Locate the cell with the specified text and output its [x, y] center coordinate. 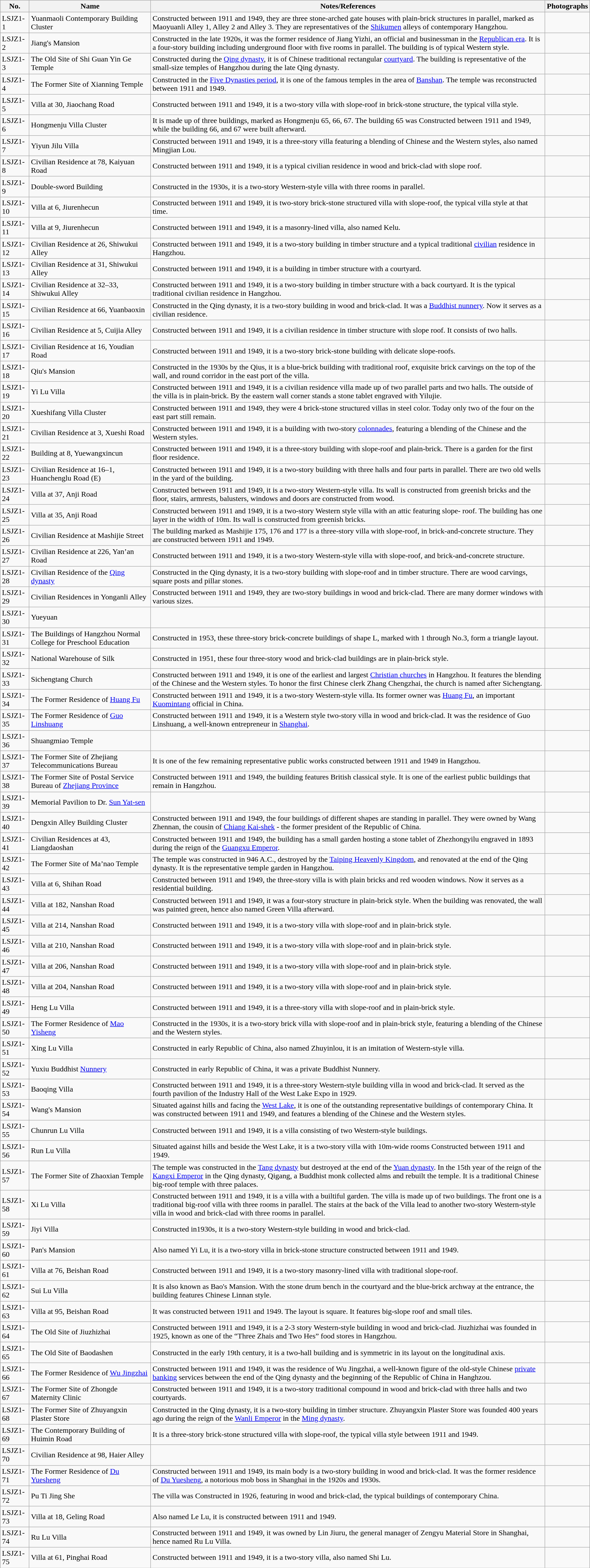
LSJZ1-31 [15, 638]
Yiyun Jilu Villa [90, 146]
Constructed between 1911 and 1949, they are two-story buildings in wood and brick-clad. There are many dormer windows with various sizes. [348, 597]
LSJZ1-2 [15, 43]
LSJZ1-64 [15, 1332]
LSJZ1-28 [15, 576]
Constructed between 1911 and 1949, it is a three-story building with slope-roof and plain-brick. There is a garden for the first floor residence. [348, 453]
LSJZ1-61 [15, 1271]
Also named Le Lu, it is constructed between 1911 and 1949. [348, 1517]
LSJZ1-71 [15, 1476]
LSJZ1-68 [15, 1414]
Yi Lu Villa [90, 392]
Sichengtang Church [90, 679]
Constructed in1930s, it is a two-story Western-style building in wood and brick-clad. [348, 1229]
Yueyuan [90, 617]
LSJZ1-9 [15, 187]
Constructed in early Republic of China, it was a private Buddhist Nunnery. [348, 1069]
Villa at 76, Beishan Road [90, 1271]
LSJZ1-17 [15, 351]
It was constructed between 1911 and 1949. The layout is square. It features big-slope roof and small tiles. [348, 1312]
Villa at 214, Nanshan Road [90, 925]
LSJZ1-72 [15, 1496]
LSJZ1-33 [15, 679]
Civilian Residence at 98, Haier Alley [90, 1455]
LSJZ1-56 [15, 1151]
Constructed between 1911 and 1949, it is a two-story traditional compound in wood and brick-clad with three halls and two courtyards. [348, 1394]
Constructed between 1911 and 1949, it is a two-story masonry-lined villa with traditional slope-roof. [348, 1271]
LSJZ1-69 [15, 1435]
Sui Lu Villa [90, 1291]
Civilian Residence at 226, Yan’an Road [90, 556]
LSJZ1-38 [15, 781]
Xueshifang Villa Cluster [90, 412]
LSJZ1-34 [15, 699]
LSJZ1-29 [15, 597]
National Warehouse of Silk [90, 658]
Civilian Residence of the Qing dynasty [90, 576]
Constructed in 1953, these three-story brick-concrete buildings of shape L, marked with 1 through No.3, form a triangle layout. [348, 638]
LSJZ1-59 [15, 1229]
Chunrun Lu Villa [90, 1130]
Jiyi Villa [90, 1229]
The villa was Constructed in 1926, featuring in wood and brick-clad, the typical buildings of contemporary China. [348, 1496]
Constructed between 1911 and 1949, it was owned by Lin Jiuru, the general manager of Zengyu Material Store in Shanghai, hence named Ru Lu Villa. [348, 1537]
Constructed between 1911 and 1949, it is two-story brick-stone structured villa with slope-roof, the typical villa style at that time. [348, 207]
Villa at 182, Nanshan Road [90, 904]
Civilian Residence at 31, Shiwukui Alley [90, 269]
The Former Site of Ma’nao Temple [90, 863]
Run Lu Villa [90, 1151]
LSJZ1-73 [15, 1517]
The Old Site of Shi Guan Yin Ge Temple [90, 64]
Situated against hills and beside the West Lake, it is a two-story villa with 10m-wide rooms Constructed between 1911 and 1949. [348, 1151]
Pan's Mansion [90, 1250]
The Contemporary Building of Huimin Road [90, 1435]
The Buildings of Hangzhou Normal College for Preschool Education [90, 638]
The Former Site of Zhuyangxin Plaster Store [90, 1414]
Villa at 6, Jiurenhecun [90, 207]
LSJZ1-57 [15, 1175]
Xing Lu Villa [90, 1048]
Name [90, 6]
Also named Yi Lu, it is a two-story villa in brick-stone structure constructed between 1911 and 1949. [348, 1250]
Villa at 37, Anji Road [90, 494]
The Former Residence of Mao Yisheng [90, 1028]
Constructed between 1911 and 1949, it is a three-story villa with slope-roof and in plain-brick style. [348, 1007]
The Old Site of Jiuzhizhai [90, 1332]
Shuangmiao Temple [90, 740]
LSJZ1-15 [15, 310]
LSJZ1-55 [15, 1130]
LSJZ1-47 [15, 966]
LSJZ1-45 [15, 925]
Villa at 18, Geling Road [90, 1517]
Memorial Pavilion to Dr. Sun Yat-sen [90, 802]
LSJZ1-11 [15, 228]
LSJZ1-36 [15, 740]
Civilian Residence at 32–33, Shiwukui Alley [90, 289]
The Former Site of Postal Service Bureau of Zhejiang Province [90, 781]
Civilian Residence at 78, Kaiyuan Road [90, 166]
LSJZ1-39 [15, 802]
LSJZ1-1 [15, 23]
Villa at 206, Nanshan Road [90, 966]
Civilian Residence at 16–1, Huanchenglu Road (E) [90, 474]
The Former Site of Xianning Temple [90, 84]
Constructed between 1911 and 1949, it is a two-story Western-style villa with slope-roof, and brick-and-concrete structure. [348, 556]
Civilian Residences in Yonganli Alley [90, 597]
LSJZ1-27 [15, 556]
Constructed in the Qing dynasty, it is a two-story building in wood and brick-clad. It was a Buddhist nunnery. Now it serves as a civilian residence. [348, 310]
Qiu's Mansion [90, 371]
LSJZ1-53 [15, 1089]
LSJZ1-40 [15, 822]
Villa at 6, Shihan Road [90, 884]
The Former Site of Zhongde Maternity Clinic [90, 1394]
Dengxin Alley Building Cluster [90, 822]
Yuanmaoli Contemporary Building Cluster [90, 23]
LSJZ1-24 [15, 494]
Constructed between 1911 and 1949, it is a two-story brick-stone building with delicate slope-roofs. [348, 351]
Wang's Mansion [90, 1110]
LSJZ1-32 [15, 658]
LSJZ1-8 [15, 166]
LSJZ1-74 [15, 1537]
Constructed between 1911 and 1949, it is a typical civilian residence in wood and brick-clad with slope roof. [348, 166]
LSJZ1-25 [15, 515]
Baoqing Villa [90, 1089]
LSJZ1-52 [15, 1069]
Photographs [567, 6]
LSJZ1-43 [15, 884]
LSJZ1-50 [15, 1028]
LSJZ1-14 [15, 289]
LSJZ1-18 [15, 371]
Villa at 35, Anji Road [90, 515]
Civilian Residence at 66, Yuanbaoxin [90, 310]
LSJZ1-58 [15, 1204]
It is one of the few remaining representative public works constructed between 1911 and 1949 in Hangzhou. [348, 761]
It is a three-story brick-stone structured villa with slope-roof, the typical villa style between 1911 and 1949. [348, 1435]
LSJZ1-5 [15, 105]
LSJZ1-20 [15, 412]
LSJZ1-4 [15, 84]
LSJZ1-60 [15, 1250]
Constructed in the Five Dynasties period, it is one of the famous temples in the area of Banshan. The temple was reconstructed between 1911 and 1949. [348, 84]
LSJZ1-62 [15, 1291]
LSJZ1-48 [15, 987]
Constructed between 1911 and 1949, it is a building in timber structure with a courtyard. [348, 269]
Civilian Residences at 43, Liangdaoshan [90, 843]
The Old Site of Baodashen [90, 1353]
Constructed between 1911 and 1949, it is a three-story villa featuring a blending of Chinese and the Western styles, also named Mingjian Lou. [348, 146]
LSJZ1-30 [15, 617]
LSJZ1-44 [15, 904]
Villa at 61, Pinghai Road [90, 1558]
LSJZ1-49 [15, 1007]
Constructed between 1911 and 1949, it is a civilian residence in timber structure with slope roof. It consists of two halls. [348, 330]
Building at 8, Yuewangxincun [90, 453]
Constructed in the 1930s, it is a two-story Western-style villa with three rooms in parallel. [348, 187]
LSJZ1-6 [15, 125]
Villa at 30, Jiaochang Road [90, 105]
LSJZ1-42 [15, 863]
The Former Site of Zhaoxian Temple [90, 1175]
Villa at 204, Nanshan Road [90, 987]
Hongmenju Villa Cluster [90, 125]
LSJZ1-70 [15, 1455]
The Former Residence of Huang Fu [90, 699]
Constructed between 1911 and 1949, it is a two-story building in timber structure and a typical traditional civilian residence in Hangzhou. [348, 248]
LSJZ1-46 [15, 946]
LSJZ1-16 [15, 330]
Constructed in early Republic of China, also named Zhuyinlou, it is an imitation of Western-style villa. [348, 1048]
LSJZ1-21 [15, 433]
Constructed between 1911 and 1949, the building features British classical style. It is one of the earliest public buildings that remain in Hangzhou. [348, 781]
Constructed in 1951, these four three-story wood and brick-clad buildings are in plain-brick style. [348, 658]
Ru Lu Villa [90, 1537]
Constructed in the early 19th century, it is a two-hall building and is symmetric in its layout on the longitudinal axis. [348, 1353]
LSJZ1-19 [15, 392]
Xi Lu Villa [90, 1204]
Constructed between 1911 and 1949, it is a building with two-story colonnades, featuring a blending of the Chinese and the Western styles. [348, 433]
Pu Ti Jing She [90, 1496]
LSJZ1-3 [15, 64]
LSJZ1-54 [15, 1110]
LSJZ1-65 [15, 1353]
LSJZ1-51 [15, 1048]
The Former Residence of Du Yuesheng [90, 1476]
LSJZ1-63 [15, 1312]
LSJZ1-26 [15, 535]
Heng Lu Villa [90, 1007]
LSJZ1-22 [15, 453]
Civilian Residence at 5, Cuijia Alley [90, 330]
Constructed between 1911 and 1949, the three-story villa is with plain bricks and red wooden windows. Now it serves as a residential building. [348, 884]
LSJZ1-10 [15, 207]
LSJZ1-23 [15, 474]
Yuxiu Buddhist Nunnery [90, 1069]
The Former Residence of Wu Jingzhai [90, 1373]
LSJZ1-12 [15, 248]
Villa at 210, Nanshan Road [90, 946]
The Former Residence of Guo Linshuang [90, 720]
Civilian Residence at Mashijie Street [90, 535]
No. [15, 6]
Notes/References [348, 6]
Constructed between 1911 and 1949, it is a two-story Western-style villa. Its former owner was Huang Fu, an important Kuomintang official in China. [348, 699]
Constructed between 1911 and 1949, it is a masonry-lined villa, also named Kelu. [348, 228]
Villa at 9, Jiurenhecun [90, 228]
LSJZ1-35 [15, 720]
Civilian Residence at 3, Xueshi Road [90, 433]
Villa at 95, Beishan Road [90, 1312]
Constructed between 1911 and 1949, it is a two-story villa with slope-roof in brick-stone structure, the typical villa style. [348, 105]
LSJZ1-13 [15, 269]
Civilian Residence at 16, Youdian Road [90, 351]
Double-sword Building [90, 187]
The Former Site of Zhejiang Telecommunications Bureau [90, 761]
Civilian Residence at 26, Shiwukui Alley [90, 248]
LSJZ1-37 [15, 761]
LSJZ1-41 [15, 843]
LSJZ1-67 [15, 1394]
LSJZ1-7 [15, 146]
LSJZ1-75 [15, 1558]
Jiang's Mansion [90, 43]
Constructed between 1911 and 1949, it is a two-story villa, also named Shi Lu. [348, 1558]
LSJZ1-66 [15, 1373]
Constructed between 1911 and 1949, it is a villa consisting of two Western-style buildings. [348, 1130]
